Extract the (x, y) coordinate from the center of the cell holding the provided text.  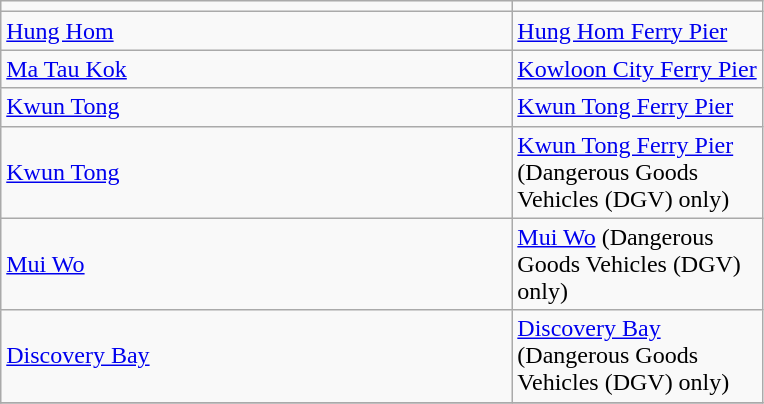
Ma Tau Kok (256, 69)
Discovery Bay (Dangerous Goods Vehicles (DGV) only) (638, 356)
Kwun Tong Ferry Pier (638, 107)
Kowloon City Ferry Pier (638, 69)
Kwun Tong Ferry Pier (Dangerous Goods Vehicles (DGV) only) (638, 172)
Hung Hom (256, 31)
Discovery Bay (256, 356)
Hung Hom Ferry Pier (638, 31)
Mui Wo (256, 264)
Mui Wo (Dangerous Goods Vehicles (DGV) only) (638, 264)
